Identify which cell holds the provided text, then report its [X, Y] central coordinate. 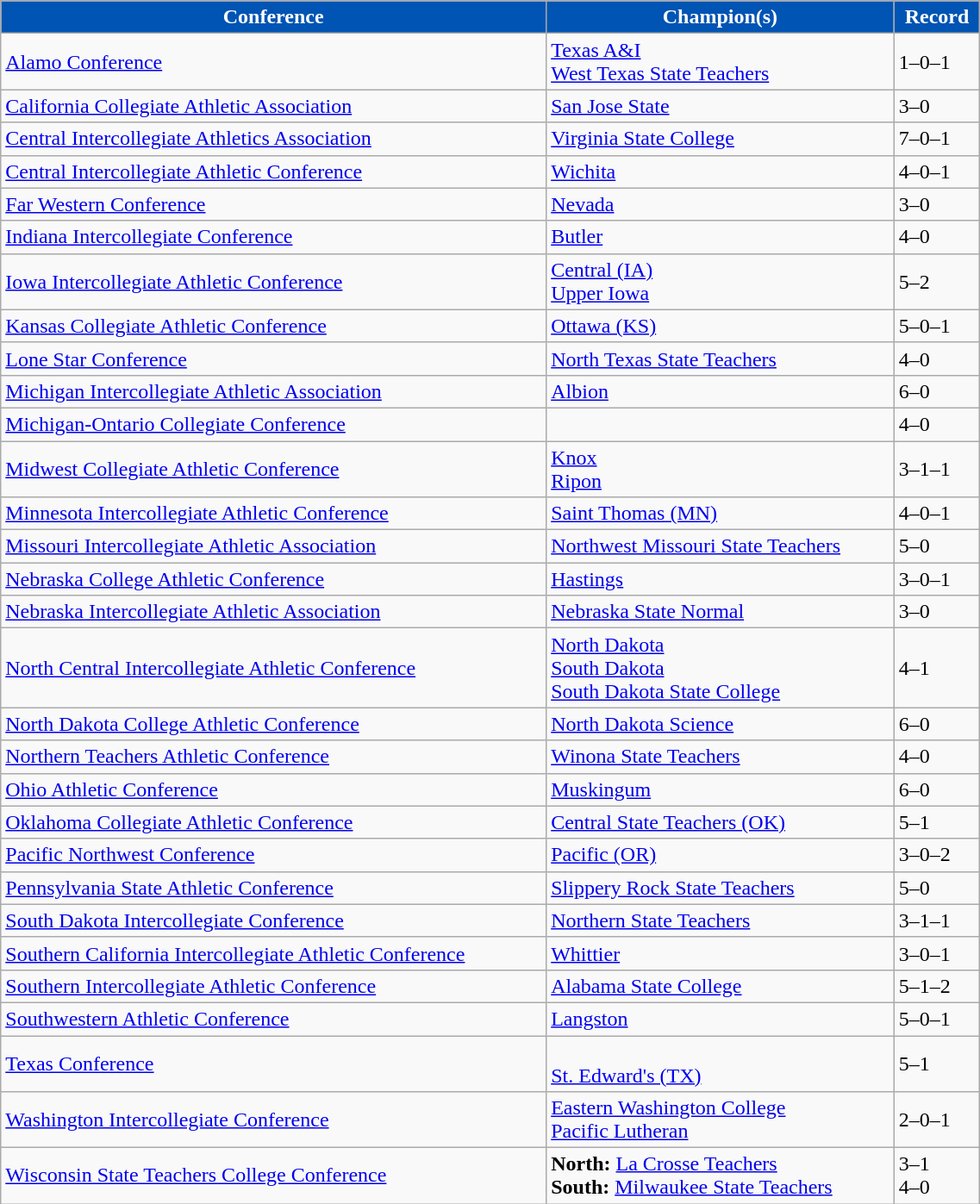
California Collegiate Athletic Association [274, 106]
Southwestern Athletic Conference [274, 1019]
Pacific Northwest Conference [274, 855]
North Dakota College Athletic Conference [274, 724]
Slippery Rock State Teachers [721, 888]
Texas A&IWest Texas State Teachers [721, 62]
Saint Thomas (MN) [721, 514]
Central (IA)Upper Iowa [721, 281]
Lone Star Conference [274, 359]
KnoxRipon [721, 469]
Michigan Intercollegiate Athletic Association [274, 391]
Oklahoma Collegiate Athletic Conference [274, 822]
Missouri Intercollegiate Athletic Association [274, 546]
Wisconsin State Teachers College Conference [274, 1176]
Nebraska State Normal [721, 612]
North Texas State Teachers [721, 359]
Langston [721, 1019]
3–0–2 [937, 855]
Nevada [721, 204]
Eastern Washington CollegePacific Lutheran [721, 1120]
Nebraska Intercollegiate Athletic Association [274, 612]
Northern State Teachers [721, 920]
Champion(s) [721, 17]
Hastings [721, 579]
Washington Intercollegiate Conference [274, 1120]
Central Intercollegiate Athletics Association [274, 139]
Indiana Intercollegiate Conference [274, 237]
7–0–1 [937, 139]
North Central Intercollegiate Athletic Conference [274, 668]
North DakotaSouth DakotaSouth Dakota State College [721, 668]
1–0–1 [937, 62]
5–1–2 [937, 986]
Southern Intercollegiate Athletic Conference [274, 986]
Northern Teachers Athletic Conference [274, 757]
Wichita [721, 172]
4–1 [937, 668]
Minnesota Intercollegiate Athletic Conference [274, 514]
Iowa Intercollegiate Athletic Conference [274, 281]
Michigan-Ontario Collegiate Conference [274, 424]
Southern California Intercollegiate Athletic Conference [274, 953]
Northwest Missouri State Teachers [721, 546]
Nebraska College Athletic Conference [274, 579]
Pacific (OR) [721, 855]
Whittier [721, 953]
North: La Crosse TeachersSouth: Milwaukee State Teachers [721, 1176]
Central Intercollegiate Athletic Conference [274, 172]
Midwest Collegiate Athletic Conference [274, 469]
Kansas Collegiate Athletic Conference [274, 326]
Texas Conference [274, 1064]
Ohio Athletic Conference [274, 789]
Virginia State College [721, 139]
2–0–1 [937, 1120]
Alamo Conference [274, 62]
Far Western Conference [274, 204]
South Dakota Intercollegiate Conference [274, 920]
St. Edward's (TX) [721, 1064]
Muskingum [721, 789]
Albion [721, 391]
Winona State Teachers [721, 757]
Central State Teachers (OK) [721, 822]
Ottawa (KS) [721, 326]
North Dakota Science [721, 724]
3–14–0 [937, 1176]
San Jose State [721, 106]
Alabama State College [721, 986]
Conference [274, 17]
5–2 [937, 281]
Pennsylvania State Athletic Conference [274, 888]
Record [937, 17]
Butler [721, 237]
